Return [x, y] of the center of cell containing provided text 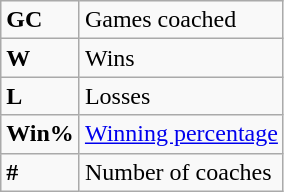
# [40, 172]
Wins [181, 58]
Number of coaches [181, 172]
W [40, 58]
Losses [181, 96]
L [40, 96]
Win% [40, 134]
GC [40, 20]
Winning percentage [181, 134]
Games coached [181, 20]
